Search for the cell housing the specified text and yield its (X, Y) center coordinate. 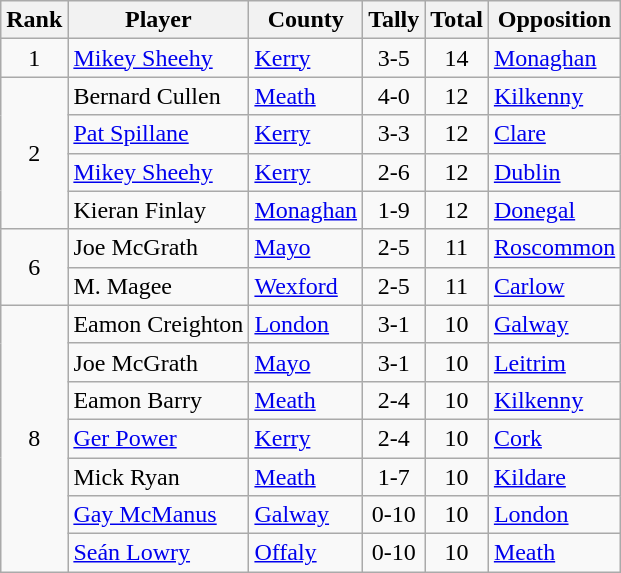
Seán Lowry (158, 553)
14 (457, 58)
2-6 (394, 172)
Cork (554, 438)
6 (34, 267)
1-9 (394, 210)
Total (457, 20)
2 (34, 153)
Donegal (554, 210)
Eamon Creighton (158, 324)
Leitrim (554, 362)
Ger Power (158, 438)
Wexford (306, 286)
Roscommon (554, 248)
Gay McManus (158, 515)
Dublin (554, 172)
Kieran Finlay (158, 210)
1 (34, 58)
Tally (394, 20)
4-0 (394, 96)
Rank (34, 20)
Opposition (554, 20)
M. Magee (158, 286)
Eamon Barry (158, 400)
Carlow (554, 286)
County (306, 20)
8 (34, 438)
3-5 (394, 58)
Offaly (306, 553)
1-7 (394, 477)
3-3 (394, 134)
Bernard Cullen (158, 96)
Clare (554, 134)
Player (158, 20)
Kildare (554, 477)
Mick Ryan (158, 477)
Pat Spillane (158, 134)
